Return the [x, y] coordinate for the center point of the cell that contains the specified text.  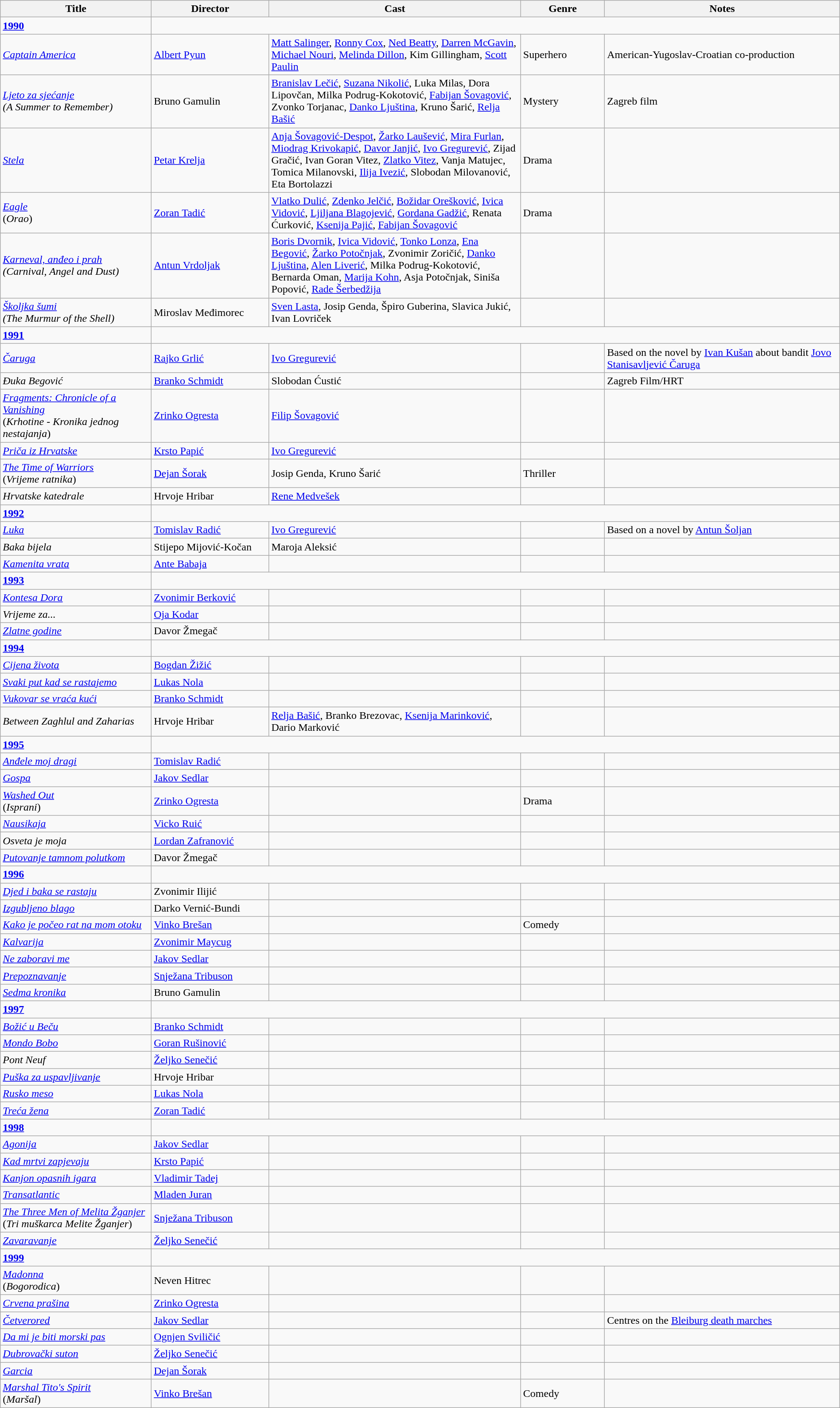
Marshal Tito's Spirit(Maršal) [76, 1393]
Transatlantic [76, 1195]
Puška za uspavljivanje [76, 1077]
Zvonimir Berković [210, 597]
Mondo Bobo [76, 1043]
Cast [395, 9]
Zagreb Film/HRT [722, 381]
Miroslav Međimorec [210, 312]
Bogdan Žižić [210, 665]
Ognjen Sviličić [210, 1337]
Eagle(Orao) [76, 213]
Agonija [76, 1144]
Zavaravanje [76, 1240]
Fragments: Chronicle of a Vanishing(Krhotine - Kronika jednog nestajanja) [76, 416]
Relja Bašić, Branko Brezovac, Ksenija Marinković, Dario Marković [395, 722]
Treća žena [76, 1111]
Sven Lasta, Josip Genda, Špiro Guberina, Slavica Jukić, Ivan Lovriček [395, 312]
Svaki put kad se rastajemo [76, 682]
1990 [76, 26]
Kad mrtvi zapjevaju [76, 1161]
Notes [722, 9]
Vrijeme za... [76, 614]
1992 [76, 513]
Putovanje tamnom polutkom [76, 858]
1993 [76, 581]
Mystery [563, 101]
Genre [563, 9]
Prepoznavanje [76, 975]
Title [76, 9]
Vicko Ruić [210, 824]
Goran Rušinović [210, 1043]
Gospa [76, 778]
Kanjon opasnih igara [76, 1178]
Sedma kronika [76, 992]
Petar Krelja [210, 160]
Centres on the Bleiburg death marches [722, 1320]
Based on the novel by Ivan Kušan about bandit Jovo Stanisavljević Čaruga [722, 358]
Ljeto za sjećanje(A Summer to Remember) [76, 101]
Luka [76, 530]
1994 [76, 648]
1999 [76, 1257]
Zagreb film [722, 101]
Pont Neuf [76, 1060]
The Three Men of Melita Žganjer(Tri muškarca Melite Žganjer) [76, 1218]
Oja Kodar [210, 614]
Školjka šumi(The Murmur of the Shell) [76, 312]
Matt Salinger, Ronny Cox, Ned Beatty, Darren McGavin, Michael Nouri, Melinda Dillon, Kim Gillingham, Scott Paulin [395, 55]
Ne zaboravi me [76, 959]
Between Zaghlul and Zaharias [76, 722]
1997 [76, 1009]
Anđele moj dragi [76, 761]
Priča iz Hrvatske [76, 451]
Hrvatske katedrale [76, 496]
Nausikaja [76, 824]
Director [210, 9]
Zvonimir Maycug [210, 942]
Garcia [76, 1371]
Neven Hitrec [210, 1280]
Zlatne godine [76, 631]
1995 [76, 744]
Đuka Begović [76, 381]
Thriller [563, 473]
Darko Vernić-Bundi [210, 908]
Četverored [76, 1320]
Ante Babaja [210, 564]
Da mi je biti morski pas [76, 1337]
Djed i baka se rastaju [76, 891]
Kamenita vrata [76, 564]
Captain America [76, 55]
Rene Medvešek [395, 496]
Kalvarija [76, 942]
Josip Genda, Kruno Šarić [395, 473]
Čaruga [76, 358]
Vladimir Tadej [210, 1178]
Zvonimir Ilijić [210, 891]
Crvena prašina [76, 1303]
Filip Šovagović [395, 416]
Washed Out(Isprani) [76, 801]
Superhero [563, 55]
1996 [76, 874]
Izgubljeno blago [76, 908]
Based on a novel by Antun Šoljan [722, 530]
Božić u Beču [76, 1026]
Stela [76, 160]
Albert Pyun [210, 55]
Vukovar se vraća kući [76, 698]
Antun Vrdoljak [210, 265]
Dubrovački suton [76, 1354]
Vlatko Dulić, Zdenko Jelčić, Božidar Orešković, Ivica Vidović, Ljiljana Blagojević, Gordana Gadžić, Renata Ćurković, Ksenija Pajić, Fabijan Šovagović [395, 213]
Rajko Grlić [210, 358]
Karneval, anđeo i prah(Carnival, Angel and Dust) [76, 265]
Maroja Aleksić [395, 547]
Lordan Zafranović [210, 841]
Stijepo Mijović-Kočan [210, 547]
1998 [76, 1127]
Baka bijela [76, 547]
Osveta je moja [76, 841]
Mladen Juran [210, 1195]
Cijena života [76, 665]
Madonna(Bogorodica) [76, 1280]
1991 [76, 335]
The Time of Warriors(Vrijeme ratnika) [76, 473]
Kako je počeo rat na mom otoku [76, 925]
Kontesa Dora [76, 597]
Rusko meso [76, 1094]
Slobodan Ćustić [395, 381]
American-Yugoslav-Croatian co-production [722, 55]
